Provide the (x, y) coordinate of the cell's center where the given text is located.  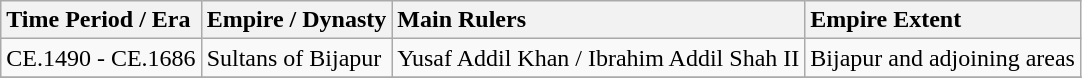
Sultans of Bijapur (296, 58)
CE.1490 - CE.1686 (101, 58)
Time Period / Era (101, 20)
Empire / Dynasty (296, 20)
Yusaf Addil Khan / Ibrahim Addil Shah II (598, 58)
Bijapur and adjoining areas (943, 58)
Empire Extent (943, 20)
Main Rulers (598, 20)
